Scan for the cell matching the given text and deliver its [x, y] coordinate at center. 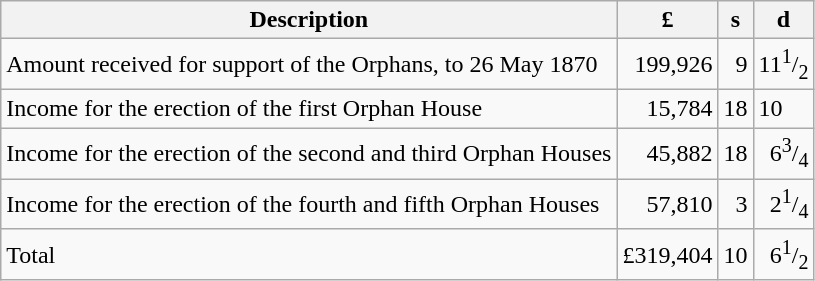
Income for the erection of the first Orphan House [309, 109]
Description [309, 20]
Total [309, 254]
15,784 [668, 109]
9 [736, 64]
199,926 [668, 64]
Income for the erection of the second and third Orphan Houses [309, 154]
3 [736, 204]
57,810 [668, 204]
Amount received for support of the Orphans, to 26 May 1870 [309, 64]
£319,404 [668, 254]
111/2 [784, 64]
Income for the erection of the fourth and fifth Orphan Houses [309, 204]
d [784, 20]
£ [668, 20]
61/2 [784, 254]
63/4 [784, 154]
s [736, 20]
21/4 [784, 204]
45,882 [668, 154]
